Locate the cell with the specified text and output its [x, y] center coordinate. 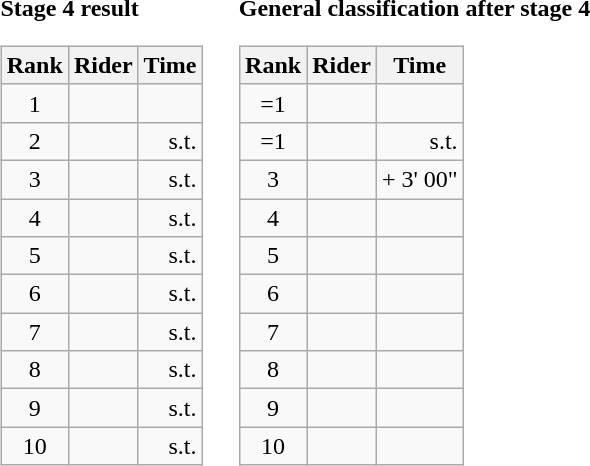
1 [34, 103]
+ 3' 00" [420, 179]
2 [34, 141]
